Capture the cell that displays the provided text and extract its [x, y] central coordinate. 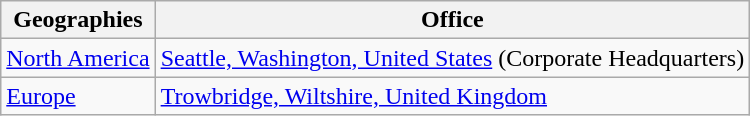
Trowbridge, Wiltshire, United Kingdom [452, 96]
Geographies [78, 20]
Office [452, 20]
Europe [78, 96]
North America [78, 58]
Seattle, Washington, United States (Corporate Headquarters) [452, 58]
